Capture the cell that displays the provided text and extract its (X, Y) central coordinate. 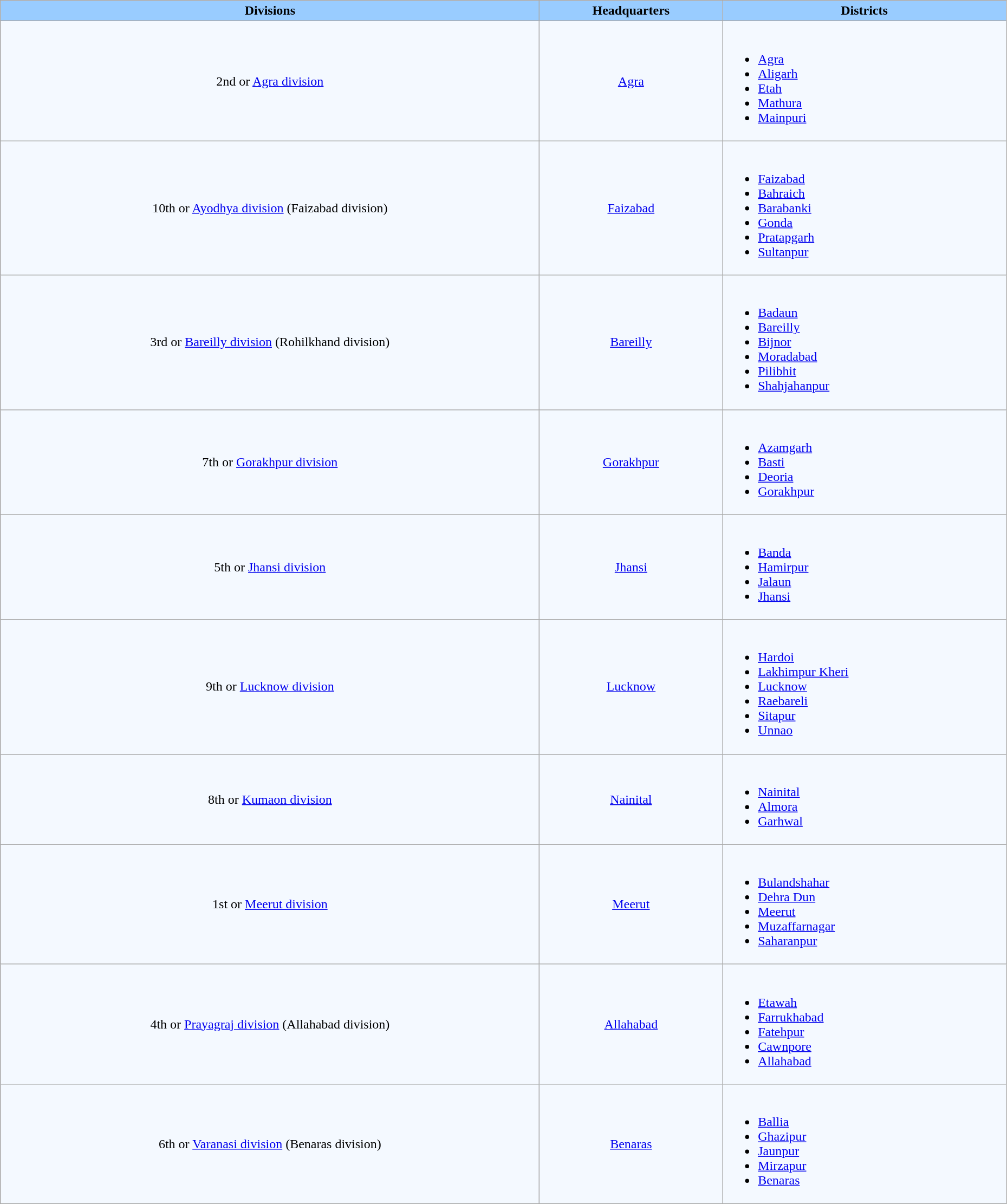
EtawahFarrukhabadFatehpurCawnporeAllahabad (865, 1024)
Bareilly (631, 342)
Nainital (631, 799)
4th or Prayagraj division (Allahabad division) (270, 1024)
5th or Jhansi division (270, 567)
10th or Ayodhya division (Faizabad division) (270, 208)
Meerut (631, 904)
Gorakhpur (631, 462)
9th or Lucknow division (270, 687)
Jhansi (631, 567)
AgraAligarhEtahMathuraMainpuri (865, 81)
BandaHamirpurJalaunJhansi (865, 567)
7th or Gorakhpur division (270, 462)
HardoiLakhimpur KheriLucknowRaebareliSitapurUnnao (865, 687)
AzamgarhBastiDeoriaGorakhpur (865, 462)
BadaunBareillyBijnorMoradabadPilibhitShahjahanpur (865, 342)
1st or Meerut division (270, 904)
Districts (865, 11)
3rd or Bareilly division (Rohilkhand division) (270, 342)
BalliaGhazipurJaunpurMirzapurBenaras (865, 1144)
8th or Kumaon division (270, 799)
FaizabadBahraichBarabankiGondaPratapgarhSultanpur (865, 208)
2nd or Agra division (270, 81)
Divisions (270, 11)
Faizabad (631, 208)
Lucknow (631, 687)
Allahabad (631, 1024)
6th or Varanasi division (Benaras division) (270, 1144)
Headquarters (631, 11)
Agra (631, 81)
NainitalAlmoraGarhwal (865, 799)
Benaras (631, 1144)
BulandshaharDehra DunMeerutMuzaffarnagarSaharanpur (865, 904)
